From the cell containing the given text, extract its center point as (x, y) coordinate. 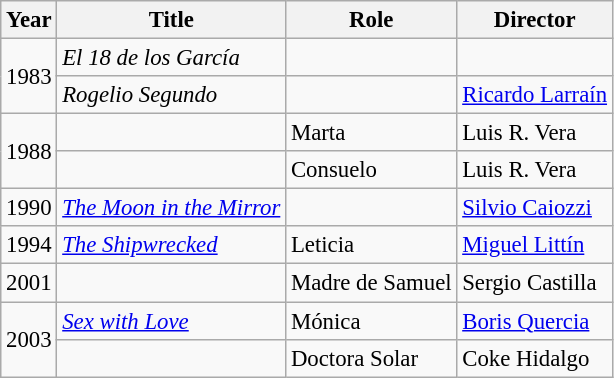
The Moon in the Mirror (172, 208)
1988 (29, 152)
Leticia (372, 245)
El 18 de los García (172, 58)
Director (534, 20)
1990 (29, 208)
Doctora Solar (372, 358)
Mónica (372, 321)
Rogelio Segundo (172, 95)
1994 (29, 245)
2003 (29, 340)
Consuelo (372, 170)
Ricardo Larraín (534, 95)
Role (372, 20)
The Shipwrecked (172, 245)
Boris Quercia (534, 321)
Year (29, 20)
2001 (29, 283)
Title (172, 20)
1983 (29, 76)
Coke Hidalgo (534, 358)
Madre de Samuel (372, 283)
Silvio Caiozzi (534, 208)
Miguel Littín (534, 245)
Sex with Love (172, 321)
Marta (372, 133)
Sergio Castilla (534, 283)
